Detect which cell encompasses the target text, then output its [x, y] center coordinate. 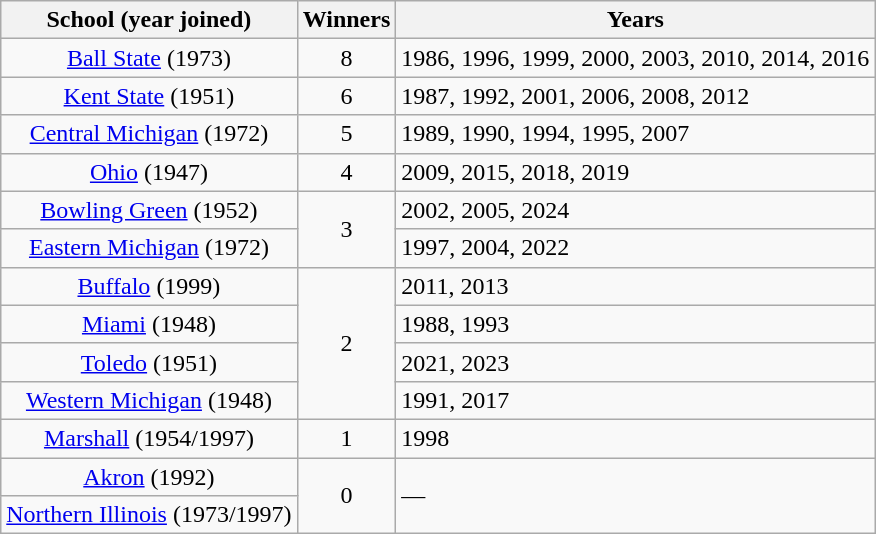
Toledo (1951) [149, 362]
1991, 2017 [636, 400]
1987, 1992, 2001, 2006, 2008, 2012 [636, 96]
1988, 1993 [636, 324]
2 [346, 343]
0 [346, 496]
1989, 1990, 1994, 1995, 2007 [636, 134]
Western Michigan (1948) [149, 400]
Kent State (1951) [149, 96]
4 [346, 172]
Northern Illinois (1973/1997) [149, 515]
School (year joined) [149, 20]
— [636, 496]
Buffalo (1999) [149, 286]
2002, 2005, 2024 [636, 210]
Miami (1948) [149, 324]
Winners [346, 20]
Marshall (1954/1997) [149, 438]
2011, 2013 [636, 286]
6 [346, 96]
Ball State (1973) [149, 58]
Akron (1992) [149, 477]
2009, 2015, 2018, 2019 [636, 172]
Eastern Michigan (1972) [149, 248]
Ohio (1947) [149, 172]
1 [346, 438]
Central Michigan (1972) [149, 134]
2021, 2023 [636, 362]
Years [636, 20]
8 [346, 58]
5 [346, 134]
Bowling Green (1952) [149, 210]
3 [346, 229]
1997, 2004, 2022 [636, 248]
1998 [636, 438]
1986, 1996, 1999, 2000, 2003, 2010, 2014, 2016 [636, 58]
